For the text-containing cell, return its midpoint in [X, Y] coordinate format. 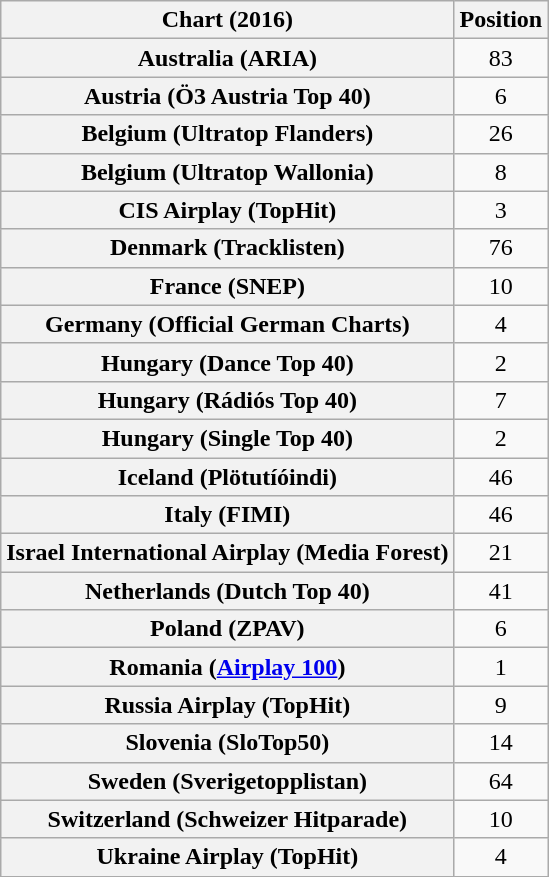
14 [501, 743]
Hungary (Dance Top 40) [228, 362]
76 [501, 248]
Australia (ARIA) [228, 58]
Romania (Airplay 100) [228, 667]
Switzerland (Schweizer Hitparade) [228, 819]
8 [501, 172]
Slovenia (SloTop50) [228, 743]
Ukraine Airplay (TopHit) [228, 857]
41 [501, 591]
Iceland (Plötutíóindi) [228, 477]
9 [501, 705]
Germany (Official German Charts) [228, 324]
83 [501, 58]
7 [501, 400]
Israel International Airplay (Media Forest) [228, 553]
64 [501, 781]
Poland (ZPAV) [228, 629]
Chart (2016) [228, 20]
Russia Airplay (TopHit) [228, 705]
Hungary (Rádiós Top 40) [228, 400]
Italy (FIMI) [228, 515]
Netherlands (Dutch Top 40) [228, 591]
Denmark (Tracklisten) [228, 248]
21 [501, 553]
Position [501, 20]
France (SNEP) [228, 286]
Hungary (Single Top 40) [228, 438]
CIS Airplay (TopHit) [228, 210]
1 [501, 667]
3 [501, 210]
26 [501, 134]
Sweden (Sverigetopplistan) [228, 781]
Belgium (Ultratop Wallonia) [228, 172]
Belgium (Ultratop Flanders) [228, 134]
Austria (Ö3 Austria Top 40) [228, 96]
